Search for the cell housing the specified text and yield its [x, y] center coordinate. 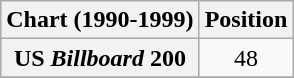
Chart (1990-1999) [100, 20]
48 [246, 58]
US Billboard 200 [100, 58]
Position [246, 20]
